Identify which cell holds the provided text, then report its (X, Y) central coordinate. 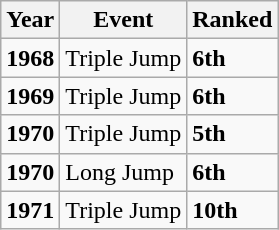
Long Jump (124, 172)
Year (30, 20)
1969 (30, 96)
1968 (30, 58)
1971 (30, 210)
10th (232, 210)
5th (232, 134)
Ranked (232, 20)
Event (124, 20)
